Pinpoint the cell where the given text exists, returning its [x, y] midpoint coordinate. 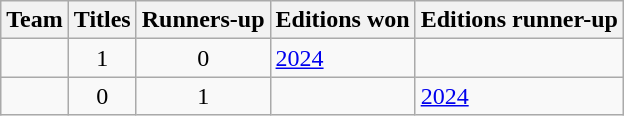
Runners-up [203, 20]
Team [35, 20]
Editions won [342, 20]
Titles [102, 20]
Editions runner-up [519, 20]
